Provide the [X, Y] coordinate of the cell's center where the given text is located.  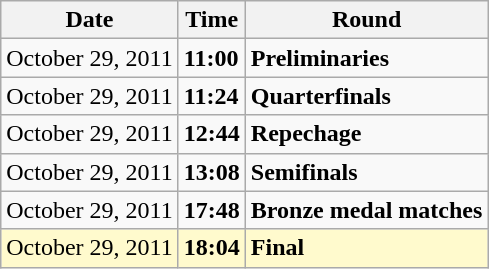
13:08 [212, 172]
18:04 [212, 248]
Bronze medal matches [366, 210]
Repechage [366, 134]
Final [366, 248]
Date [90, 20]
Time [212, 20]
11:24 [212, 96]
Preliminaries [366, 58]
Semifinals [366, 172]
Quarterfinals [366, 96]
17:48 [212, 210]
Round [366, 20]
12:44 [212, 134]
11:00 [212, 58]
